Provide the [X, Y] coordinate of the cell's center where the given text is located.  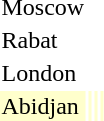
Abidjan [43, 106]
Rabat [43, 40]
London [43, 73]
